Extract the [x, y] coordinate from the center of the cell holding the provided text.  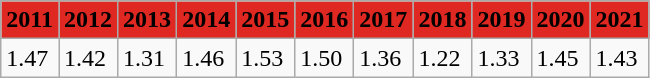
1.46 [206, 58]
2015 [266, 20]
2017 [384, 20]
1.53 [266, 58]
2021 [620, 20]
1.45 [560, 58]
2020 [560, 20]
1.43 [620, 58]
2014 [206, 20]
1.33 [502, 58]
2012 [88, 20]
1.31 [148, 58]
1.47 [30, 58]
1.36 [384, 58]
2016 [324, 20]
1.50 [324, 58]
1.42 [88, 58]
2013 [148, 20]
1.22 [442, 58]
2011 [30, 20]
2018 [442, 20]
2019 [502, 20]
